Pinpoint the cell where the given text exists, returning its (x, y) midpoint coordinate. 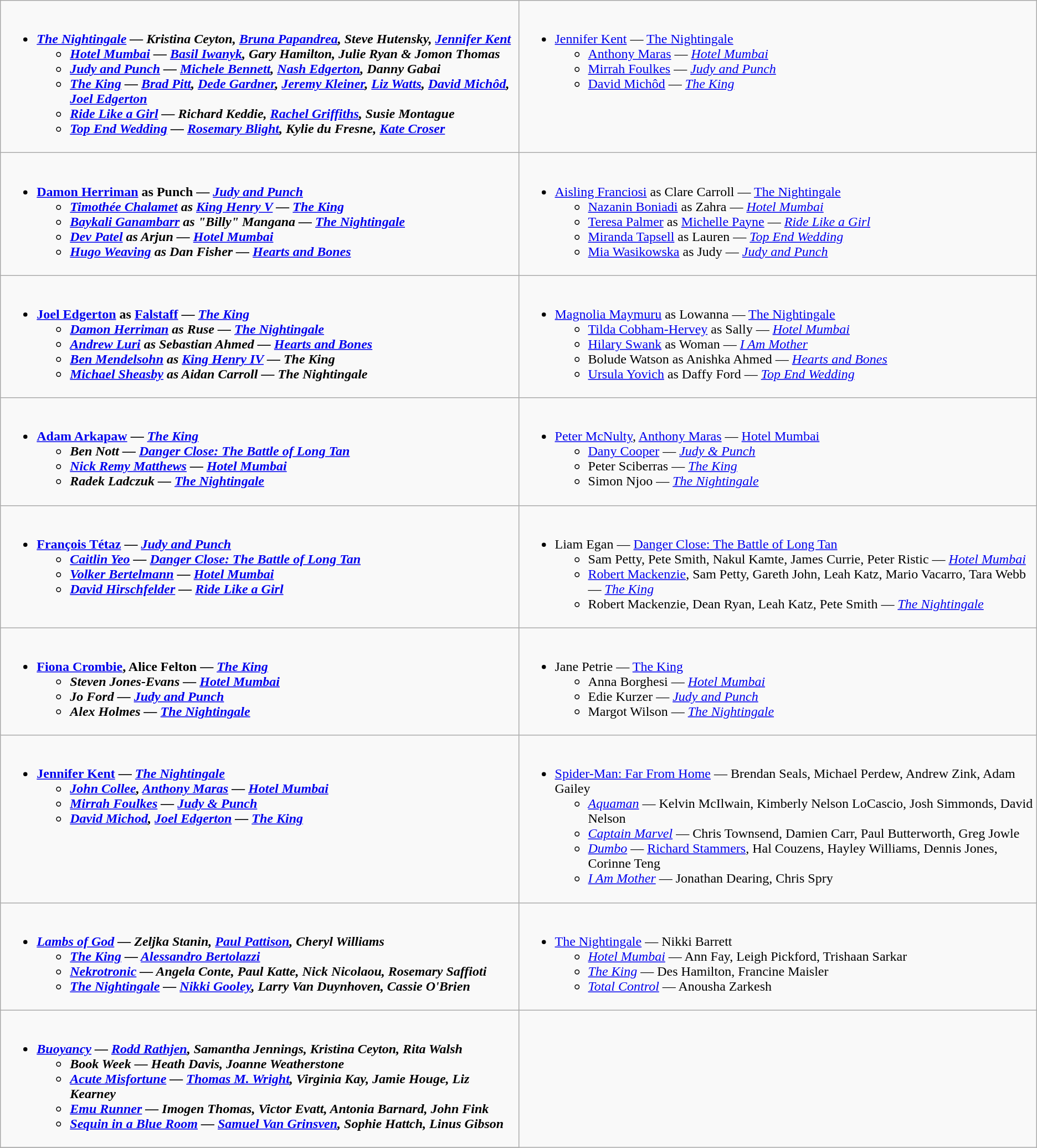
Jennifer Kent — The NightingaleAnthony Maras — Hotel MumbaiMirrah Foulkes — Judy and PunchDavid Michôd — The King (778, 76)
Jane Petrie — The KingAnna Borghesi — Hotel MumbaiEdie Kurzer — Judy and PunchMargot Wilson — The Nightingale (778, 681)
Fiona Crombie, Alice Felton — The KingSteven Jones-Evans — Hotel MumbaiJo Ford — Judy and PunchAlex Holmes — The Nightingale (259, 681)
Peter McNulty, Anthony Maras — Hotel MumbaiDany Cooper — Judy & PunchPeter Sciberras — The KingSimon Njoo — The Nightingale (778, 452)
Jennifer Kent — The NightingaleJohn Collee, Anthony Maras — Hotel MumbaiMirrah Foulkes — Judy & PunchDavid Michod, Joel Edgerton — The King (259, 819)
Adam Arkapaw — The KingBen Nott — Danger Close: The Battle of Long TanNick Remy Matthews — Hotel MumbaiRadek Ladczuk — The Nightingale (259, 452)
